Provide the (X, Y) coordinate of the cell's center where the given text is located.  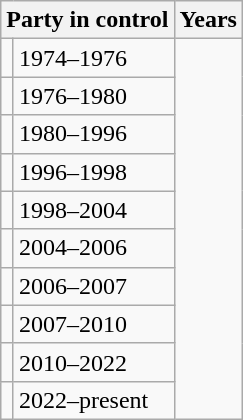
1976–1980 (94, 96)
1980–1996 (94, 134)
2007–2010 (94, 324)
1996–1998 (94, 172)
2006–2007 (94, 286)
2022–present (94, 400)
1998–2004 (94, 210)
1974–1976 (94, 58)
Years (208, 20)
2010–2022 (94, 362)
Party in control (88, 20)
2004–2006 (94, 248)
